Locate the cell with the specified text and output its [x, y] center coordinate. 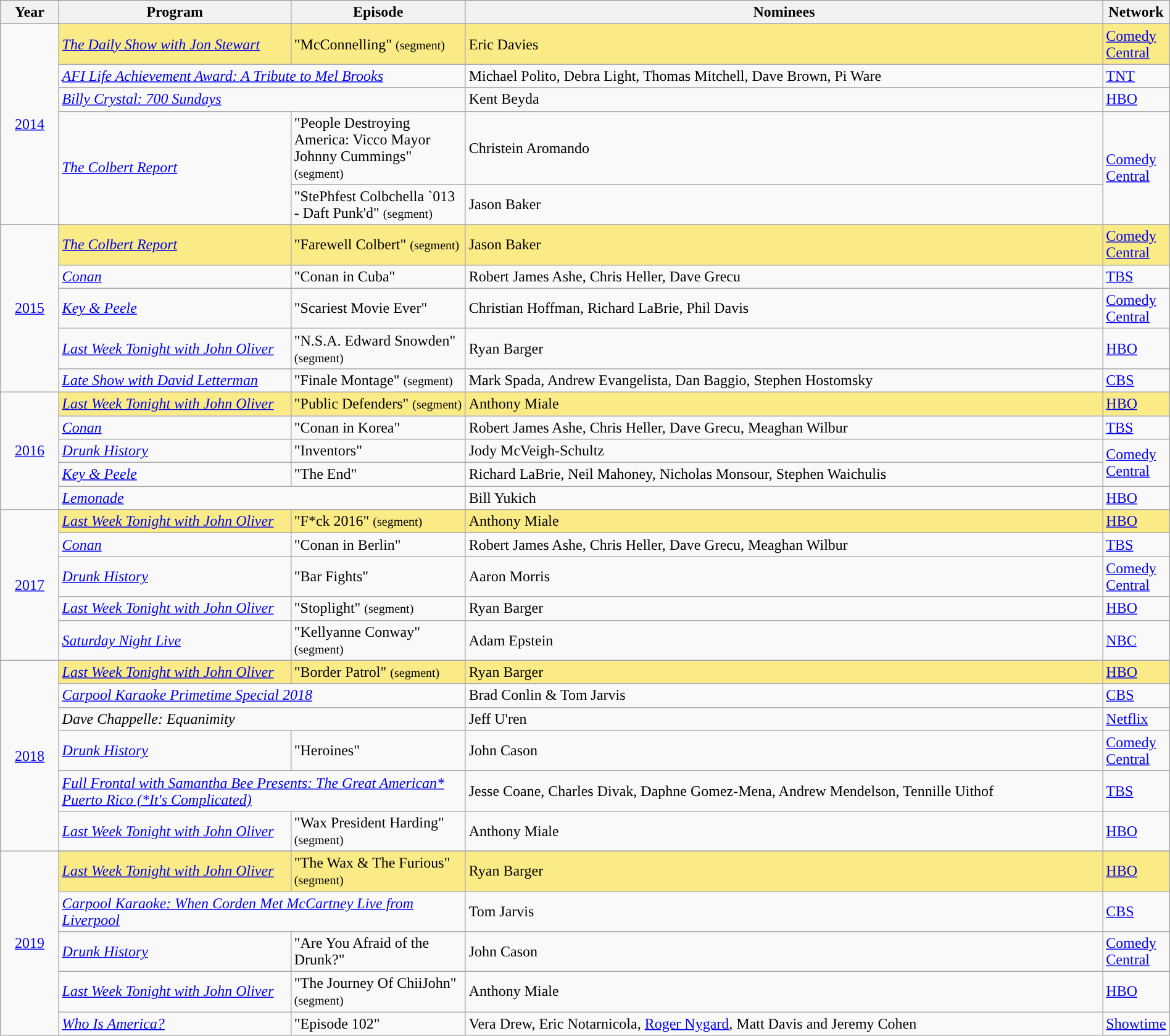
"People Destroying America: Vicco Mayor Johnny Cummings" (segment) [378, 148]
2017 [30, 585]
Jeff U'ren [784, 719]
"StePhfest Colbchella `013 - Daft Punk'd" (segment) [378, 205]
"Conan in Cuba" [378, 276]
"Border Patrol" (segment) [378, 672]
Billy Crystal: 700 Sundays [262, 99]
Adam Epstein [784, 640]
"Bar Fights" [378, 576]
Brad Conlin & Tom Jarvis [784, 695]
2016 [30, 450]
"Scariest Movie Ever" [378, 309]
2015 [30, 309]
"McConnelling" (segment) [378, 44]
Full Frontal with Samantha Bee Presents: The Great American* Puerto Rico (*It's Complicated) [262, 791]
Mark Spada, Andrew Evangelista, Dan Baggio, Stephen Hostomsky [784, 380]
Showtime [1136, 1024]
Nominees [784, 12]
Program [175, 12]
2018 [30, 755]
Bill Yukich [784, 498]
Carpool Karaoke: When Corden Met McCartney Live from Liverpool [262, 911]
Lemonade [262, 498]
"Inventors" [378, 451]
"N.S.A. Edward Snowden" (segment) [378, 348]
"Episode 102" [378, 1024]
NBC [1136, 640]
Episode [378, 12]
Christein Aromando [784, 148]
Eric Davies [784, 44]
2014 [30, 125]
"Are You Afraid of the Drunk?" [378, 951]
Jody McVeigh-Schultz [784, 451]
Robert James Ashe, Chris Heller, Dave Grecu [784, 276]
Michael Polito, Debra Light, Thomas Mitchell, Dave Brown, Pi Ware [784, 76]
Dave Chappelle: Equanimity [262, 719]
Network [1136, 12]
Vera Drew, Eric Notarnicola, Roger Nygard, Matt Davis and Jeremy Cohen [784, 1024]
Jesse Coane, Charles Divak, Daphne Gomez-Mena, Andrew Mendelson, Tennille Uithof [784, 791]
"The Journey Of ChiiJohn" (segment) [378, 992]
"F*ck 2016" (segment) [378, 521]
Year [30, 12]
TNT [1136, 76]
AFI Life Achievement Award: A Tribute to Mel Brooks [262, 76]
"The Wax & The Furious" (segment) [378, 871]
Saturday Night Live [175, 640]
The Daily Show with Jon Stewart [175, 44]
2019 [30, 943]
"Stoplight" (segment) [378, 608]
Who Is America? [175, 1024]
Richard LaBrie, Neil Mahoney, Nicholas Monsour, Stephen Waichulis [784, 474]
Carpool Karaoke Primetime Special 2018 [262, 695]
"Conan in Berlin" [378, 545]
"Conan in Korea" [378, 428]
Christian Hoffman, Richard LaBrie, Phil Davis [784, 309]
Tom Jarvis [784, 911]
"The End" [378, 474]
"Kellyanne Conway" (segment) [378, 640]
Late Show with David Letterman [175, 380]
Aaron Morris [784, 576]
Kent Beyda [784, 99]
"Farewell Colbert" (segment) [378, 244]
"Heroines" [378, 750]
"Wax President Harding" (segment) [378, 831]
Netflix [1136, 719]
"Finale Montage" (segment) [378, 380]
"Public Defenders" (segment) [378, 404]
